Capture the cell that displays the provided text and extract its [x, y] central coordinate. 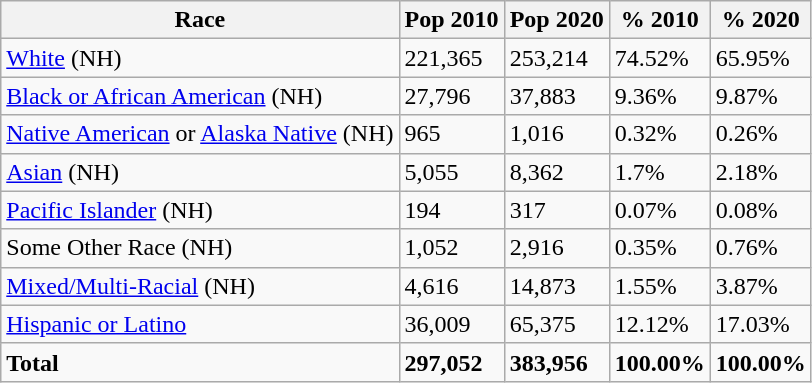
27,796 [452, 96]
12.12% [660, 324]
36,009 [452, 324]
Asian (NH) [200, 172]
Pop 2020 [556, 20]
383,956 [556, 362]
Pacific Islander (NH) [200, 210]
8,362 [556, 172]
0.32% [660, 134]
4,616 [452, 286]
65,375 [556, 324]
2.18% [760, 172]
253,214 [556, 58]
White (NH) [200, 58]
5,055 [452, 172]
1,016 [556, 134]
221,365 [452, 58]
Black or African American (NH) [200, 96]
65.95% [760, 58]
9.36% [660, 96]
Native American or Alaska Native (NH) [200, 134]
0.07% [660, 210]
Race [200, 20]
Mixed/Multi-Racial (NH) [200, 286]
965 [452, 134]
9.87% [760, 96]
74.52% [660, 58]
Pop 2010 [452, 20]
2,916 [556, 248]
Hispanic or Latino [200, 324]
0.35% [660, 248]
297,052 [452, 362]
317 [556, 210]
% 2010 [660, 20]
0.08% [760, 210]
0.76% [760, 248]
3.87% [760, 286]
1,052 [452, 248]
% 2020 [760, 20]
Some Other Race (NH) [200, 248]
17.03% [760, 324]
Total [200, 362]
1.7% [660, 172]
0.26% [760, 134]
14,873 [556, 286]
1.55% [660, 286]
37,883 [556, 96]
194 [452, 210]
